Scan for the cell matching the given text and deliver its (X, Y) coordinate at center. 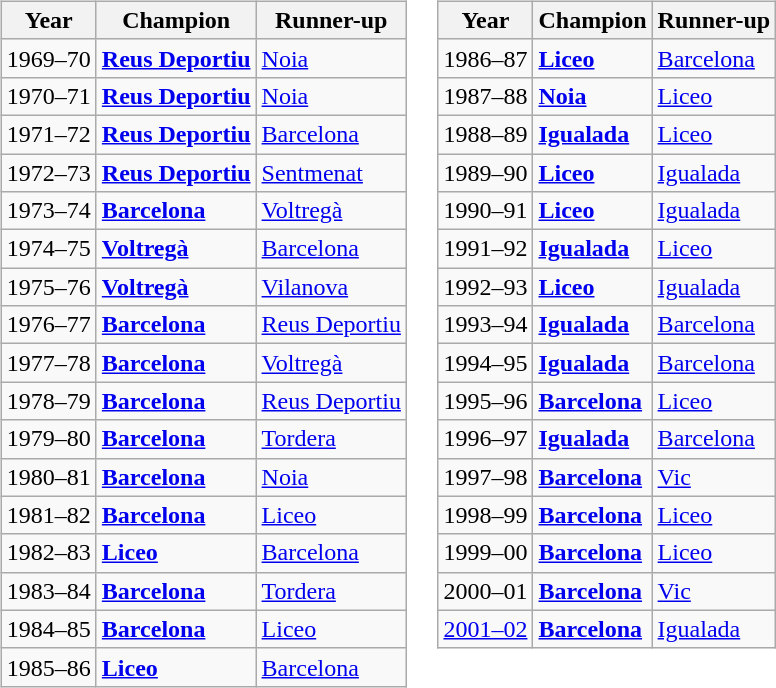
1973–74 (48, 211)
1979–80 (48, 439)
1970–71 (48, 96)
1996–97 (486, 439)
Vilanova (331, 287)
1984–85 (48, 629)
1987–88 (486, 96)
1980–81 (48, 477)
2000–01 (486, 591)
1969–70 (48, 58)
1975–76 (48, 287)
1981–82 (48, 515)
1977–78 (48, 363)
1978–79 (48, 401)
1990–91 (486, 211)
1983–84 (48, 591)
2001–02 (486, 629)
1999–00 (486, 553)
1971–72 (48, 134)
1972–73 (48, 173)
1991–92 (486, 249)
1992–93 (486, 287)
1998–99 (486, 515)
1989–90 (486, 173)
1988–89 (486, 134)
1993–94 (486, 325)
1985–86 (48, 667)
1995–96 (486, 401)
1974–75 (48, 249)
1994–95 (486, 363)
1986–87 (486, 58)
1976–77 (48, 325)
1997–98 (486, 477)
1982–83 (48, 553)
Sentmenat (331, 173)
